Capture the cell that displays the provided text and extract its [X, Y] central coordinate. 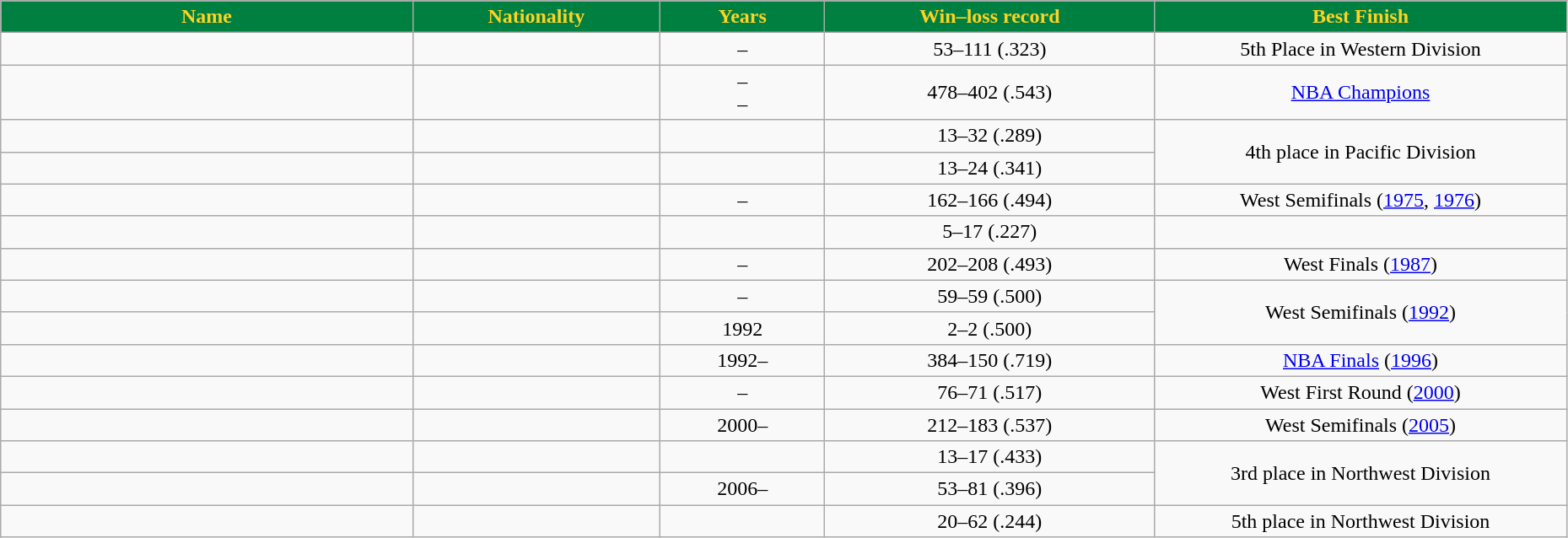
202–208 (.493) [990, 264]
212–183 (.537) [990, 424]
1992 [742, 328]
5–17 (.227) [990, 232]
West Semifinals (2005) [1361, 424]
59–59 (.500) [990, 296]
NBA Champions [1361, 93]
West Semifinals (1992) [1361, 312]
Years [742, 17]
West Finals (1987) [1361, 264]
3rd place in Northwest Division [1361, 473]
Win–loss record [990, 17]
2006– [742, 489]
53–111 (.323) [990, 49]
5th place in Northwest Division [1361, 521]
Best Finish [1361, 17]
162–166 (.494) [990, 200]
NBA Finals (1996) [1361, 360]
West Semifinals (1975, 1976) [1361, 200]
53–81 (.396) [990, 489]
478–402 (.543) [990, 93]
13–24 (.341) [990, 168]
384–150 (.719) [990, 360]
76–71 (.517) [990, 392]
2–2 (.500) [990, 328]
13–32 (.289) [990, 136]
4th place in Pacific Division [1361, 152]
13–17 (.433) [990, 457]
20–62 (.244) [990, 521]
2000– [742, 424]
Nationality [536, 17]
West First Round (2000) [1361, 392]
1992– [742, 360]
–– [742, 93]
Name [207, 17]
5th Place in Western Division [1361, 49]
